Identify which cell holds the provided text, then report its [x, y] central coordinate. 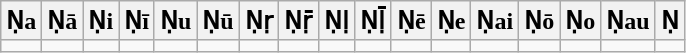
Ṇḹ [374, 21]
Ṇai [495, 21]
Ṇau [628, 21]
Ṇṝ [299, 21]
Ṇō [540, 21]
Ṇo [580, 21]
Ṇī [137, 21]
Ṇṛ [259, 21]
Ṇē [411, 21]
Ṇā [62, 21]
Ṇ [670, 21]
Ṇa [22, 21]
Ṇū [218, 21]
Ṇḷ [336, 21]
Ṇi [101, 21]
Ṇu [175, 21]
Ṇe [451, 21]
